Determine the (x, y) coordinate at the center of the cell enclosing the given text.  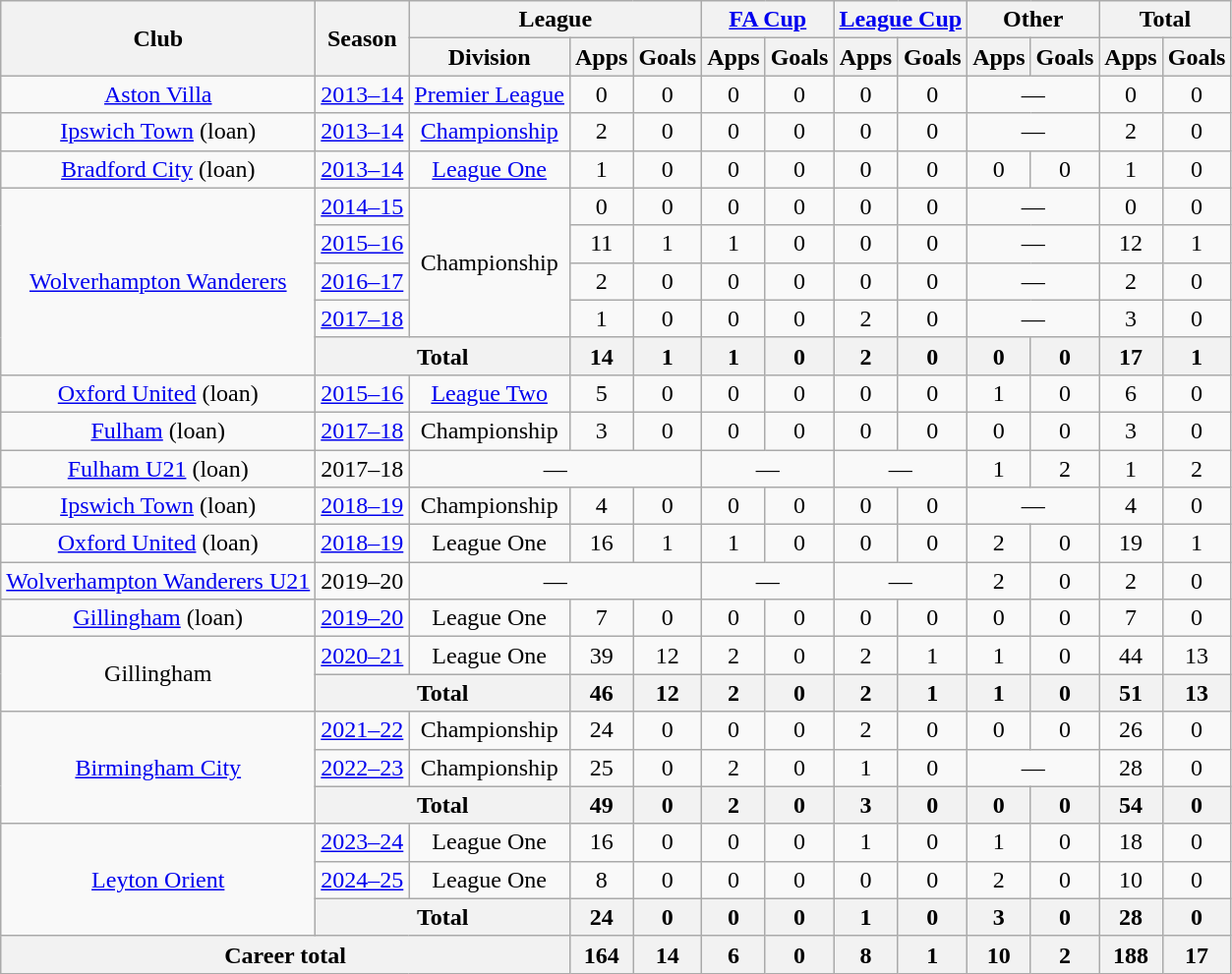
2021–22 (362, 730)
League Cup (901, 20)
League Two (490, 393)
188 (1131, 954)
League (556, 20)
2020–21 (362, 656)
44 (1131, 656)
Gillingham (loan) (158, 618)
25 (601, 768)
Other (1033, 20)
54 (1131, 805)
Leyton Orient (158, 880)
Wolverhampton Wanderers U21 (158, 581)
18 (1131, 842)
51 (1131, 693)
Division (490, 57)
Fulham (loan) (158, 430)
11 (601, 244)
Season (362, 38)
Gillingham (158, 674)
Premier League (490, 94)
Wolverhampton Wanderers (158, 281)
Bradford City (loan) (158, 169)
2024–25 (362, 880)
Fulham U21 (loan) (158, 469)
2014–15 (362, 206)
2023–24 (362, 842)
5 (601, 393)
Birmingham City (158, 768)
164 (601, 954)
FA Cup (768, 20)
2022–23 (362, 768)
49 (601, 805)
Aston Villa (158, 94)
Club (158, 38)
46 (601, 693)
Career total (285, 954)
19 (1131, 544)
39 (601, 656)
2016–17 (362, 281)
26 (1131, 730)
